Search for the cell housing the specified text and yield its [X, Y] center coordinate. 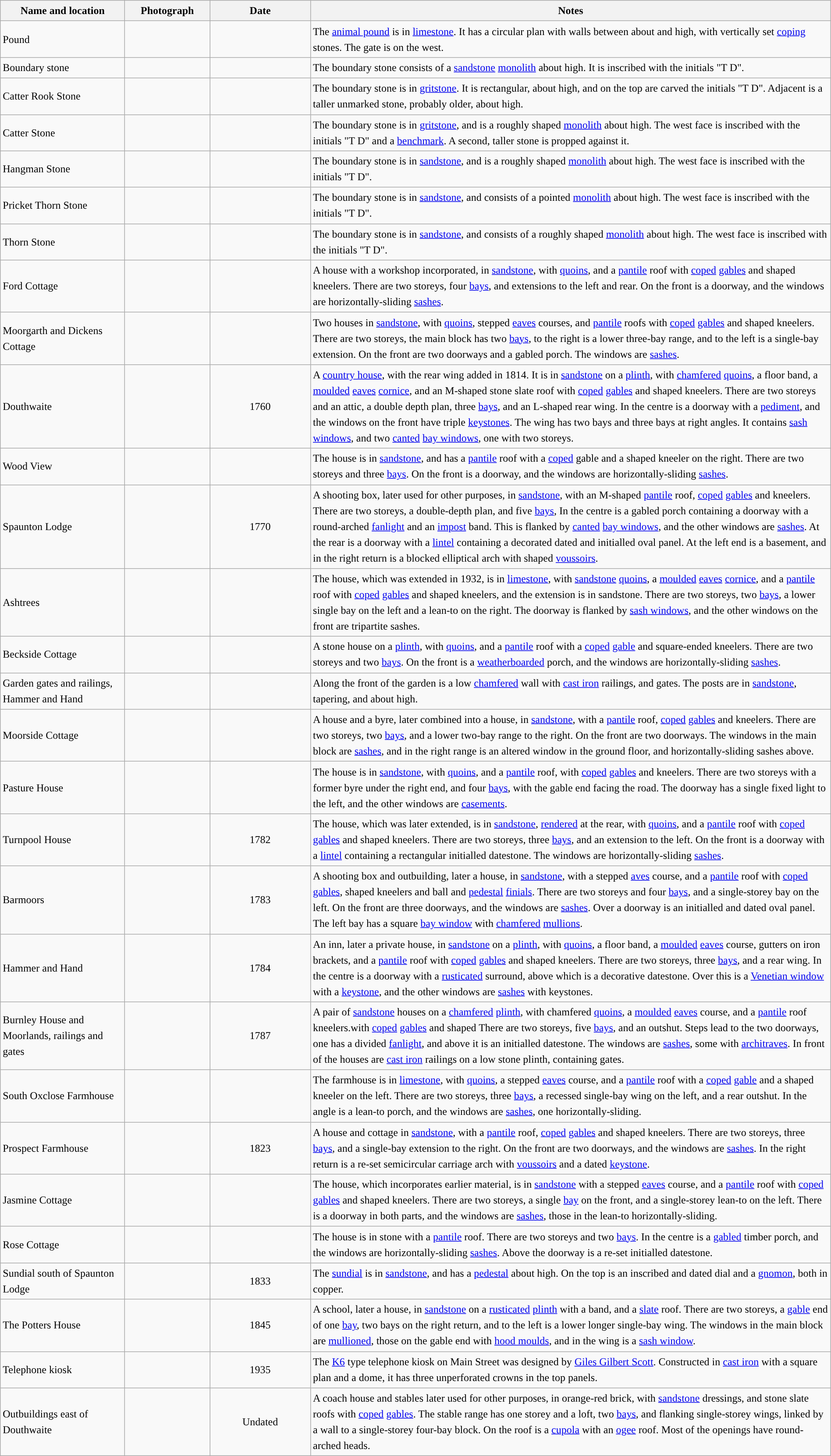
Pound [63, 39]
Garden gates and railings,Hammer and Hand [63, 691]
Turnpool House [63, 840]
1760 [260, 406]
Undated [260, 1422]
1784 [260, 968]
Boundary stone [63, 68]
Moorgarth and Dickens Cottage [63, 338]
1935 [260, 1370]
Notes [571, 11]
Hammer and Hand [63, 968]
Photograph [167, 11]
Pasture House [63, 787]
Ashtrees [63, 602]
The Potters House [63, 1325]
1782 [260, 840]
Rose Cottage [63, 1244]
The boundary stone is in sandstone, and is a roughly shaped monolith about high. The west face is inscribed with the initials "T D". [571, 169]
Hangman Stone [63, 169]
Catter Stone [63, 132]
1787 [260, 1036]
1833 [260, 1281]
1845 [260, 1325]
Jasmine Cottage [63, 1200]
Pricket Thorn Stone [63, 205]
Along the front of the garden is a low chamfered wall with cast iron railings, and gates. The posts are in sandstone, tapering, and about high. [571, 691]
Burnley House and Moorlands, railings and gates [63, 1036]
1783 [260, 900]
Thorn Stone [63, 242]
Ford Cottage [63, 286]
Douthwaite [63, 406]
Spaunton Lodge [63, 527]
Telephone kiosk [63, 1370]
Barmoors [63, 900]
1823 [260, 1148]
Beckside Cottage [63, 655]
1770 [260, 527]
Outbuildings east of Douthwaite [63, 1422]
The boundary stone is in sandstone, and consists of a roughly shaped monolith about high. The west face is inscribed with the initials "T D". [571, 242]
Wood View [63, 466]
Sundial south of Spaunton Lodge [63, 1281]
Catter Rook Stone [63, 96]
Moorside Cottage [63, 736]
Name and location [63, 11]
The boundary stone consists of a sandstone monolith about high. It is inscribed with the initials "T D". [571, 68]
The sundial is in sandstone, and has a pedestal about high. On the top is an inscribed and dated dial and a gnomon, both in copper. [571, 1281]
South Oxclose Farmhouse [63, 1096]
The boundary stone is in sandstone, and consists of a pointed monolith about high. The west face is inscribed with the initials "T D". [571, 205]
Date [260, 11]
Prospect Farmhouse [63, 1148]
